Return the [X, Y] coordinate for the center point of the cell that contains the specified text.  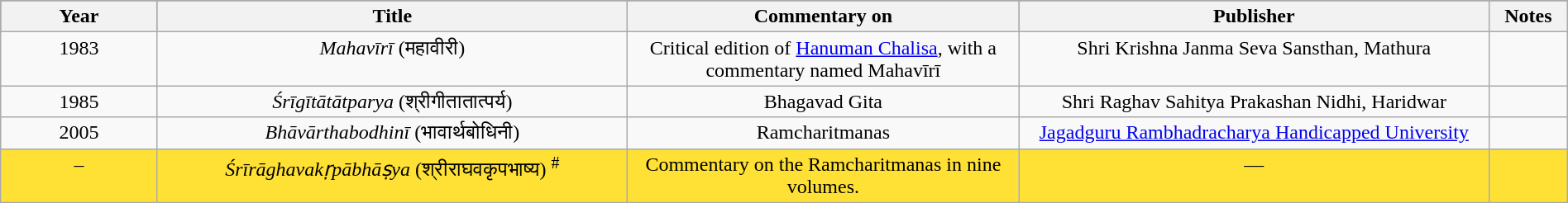
Notes [1528, 17]
– [79, 175]
Commentary on [824, 17]
Publisher [1254, 17]
Bhāvārthabodhinī (भावार्थबोधिनी) [392, 133]
1983 [79, 59]
Śrīrāghavakṛpābhāṣya (श्रीराघवकृपभाष्य) # [392, 175]
Critical edition of Hanuman Chalisa, with a commentary named Mahavīrī [824, 59]
Jagadguru Rambhadracharya Handicapped University [1254, 133]
Ramcharitmanas [824, 133]
Year [79, 17]
Bhagavad Gita [824, 101]
Commentary on the Ramcharitmanas in nine volumes. [824, 175]
Śrīgītātātparya (श्रीगीतातात्पर्य) [392, 101]
— [1254, 175]
Shri Krishna Janma Seva Sansthan, Mathura [1254, 59]
Mahavīrī (महावीरी) [392, 59]
Title [392, 17]
Shri Raghav Sahitya Prakashan Nidhi, Haridwar [1254, 101]
2005 [79, 133]
1985 [79, 101]
